Locate the cell with the specified text and output its (x, y) center coordinate. 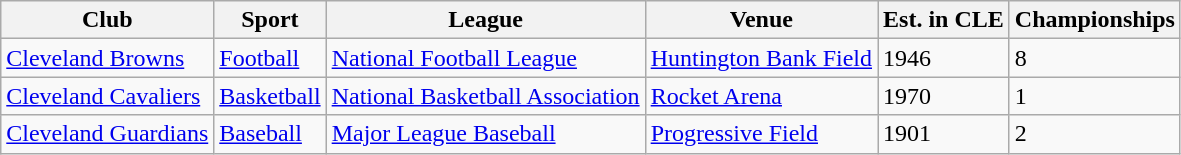
National Football League (486, 58)
Baseball (270, 134)
Sport (270, 20)
Football (270, 58)
1901 (944, 134)
1970 (944, 96)
2 (1094, 134)
Est. in CLE (944, 20)
National Basketball Association (486, 96)
Venue (761, 20)
Club (108, 20)
Basketball (270, 96)
1946 (944, 58)
8 (1094, 58)
Major League Baseball (486, 134)
Championships (1094, 20)
League (486, 20)
1 (1094, 96)
Cleveland Cavaliers (108, 96)
Rocket Arena (761, 96)
Progressive Field (761, 134)
Cleveland Guardians (108, 134)
Cleveland Browns (108, 58)
Huntington Bank Field (761, 58)
